Capture the cell that displays the provided text and extract its [X, Y] central coordinate. 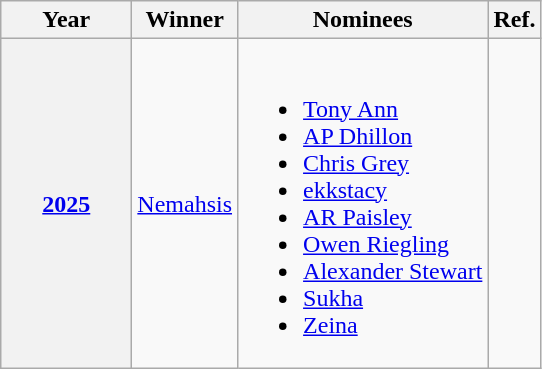
Winner [185, 20]
Year [66, 20]
Nominees [363, 20]
Ref. [514, 20]
2025 [66, 204]
Tony AnnAP DhillonChris GreyekkstacyAR PaisleyOwen RieglingAlexander StewartSukhaZeina [363, 204]
Nemahsis [185, 204]
